For the text-containing cell, return its midpoint in (X, Y) coordinate format. 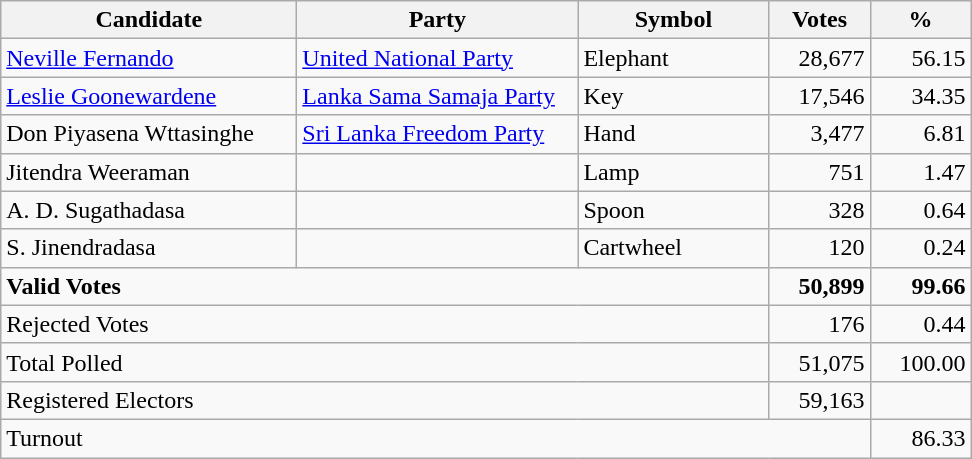
Lamp (674, 172)
176 (820, 324)
59,163 (820, 400)
Elephant (674, 58)
100.00 (920, 362)
Hand (674, 134)
Key (674, 96)
Jitendra Weeraman (149, 172)
Spoon (674, 210)
Turnout (436, 438)
328 (820, 210)
86.33 (920, 438)
0.64 (920, 210)
0.44 (920, 324)
0.24 (920, 248)
751 (820, 172)
A. D. Sugathadasa (149, 210)
Leslie Goonewardene (149, 96)
Total Polled (385, 362)
50,899 (820, 286)
51,075 (820, 362)
Votes (820, 20)
3,477 (820, 134)
6.81 (920, 134)
34.35 (920, 96)
Party (438, 20)
United National Party (438, 58)
Valid Votes (385, 286)
Symbol (674, 20)
Cartwheel (674, 248)
Lanka Sama Samaja Party (438, 96)
99.66 (920, 286)
Registered Electors (385, 400)
Candidate (149, 20)
56.15 (920, 58)
Neville Fernando (149, 58)
1.47 (920, 172)
28,677 (820, 58)
120 (820, 248)
Rejected Votes (385, 324)
Sri Lanka Freedom Party (438, 134)
% (920, 20)
17,546 (820, 96)
Don Piyasena Wttasinghe (149, 134)
S. Jinendradasa (149, 248)
